Search for the cell housing the specified text and yield its (X, Y) center coordinate. 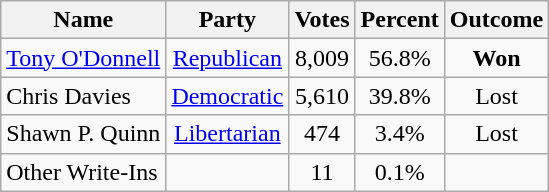
Libertarian (228, 134)
Shawn P. Quinn (84, 134)
5,610 (322, 96)
8,009 (322, 58)
Party (228, 20)
39.8% (400, 96)
Outcome (496, 20)
Democratic (228, 96)
Votes (322, 20)
Chris Davies (84, 96)
474 (322, 134)
Percent (400, 20)
Won (496, 58)
11 (322, 172)
0.1% (400, 172)
Republican (228, 58)
Name (84, 20)
Tony O'Donnell (84, 58)
56.8% (400, 58)
Other Write-Ins (84, 172)
3.4% (400, 134)
